Pinpoint the cell where the given text exists, returning its [X, Y] midpoint coordinate. 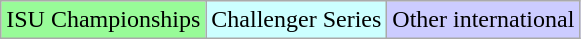
ISU Championships [104, 20]
Challenger Series [296, 20]
Other international [484, 20]
